Detect which cell encompasses the target text, then output its (X, Y) center coordinate. 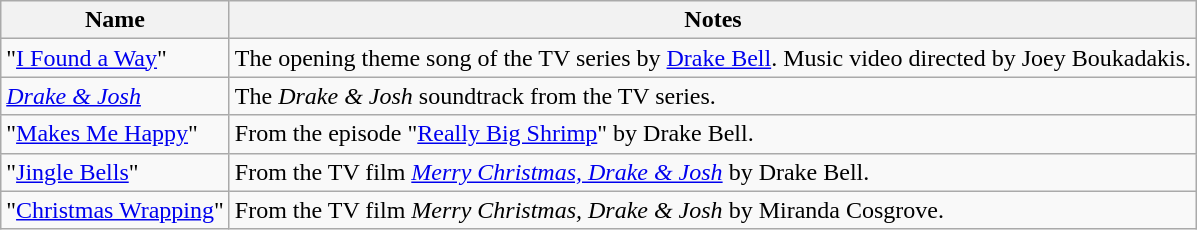
From the episode "Really Big Shrimp" by Drake Bell. (712, 134)
The opening theme song of the TV series by Drake Bell. Music video directed by Joey Boukadakis. (712, 58)
The Drake & Josh soundtrack from the TV series. (712, 96)
"Jingle Bells" (116, 172)
From the TV film Merry Christmas, Drake & Josh by Drake Bell. (712, 172)
Name (116, 20)
"I Found a Way" (116, 58)
Drake & Josh (116, 96)
"Makes Me Happy" (116, 134)
"Christmas Wrapping" (116, 210)
Notes (712, 20)
From the TV film Merry Christmas, Drake & Josh by Miranda Cosgrove. (712, 210)
